Return the [X, Y] coordinate for the center point of the cell that contains the specified text.  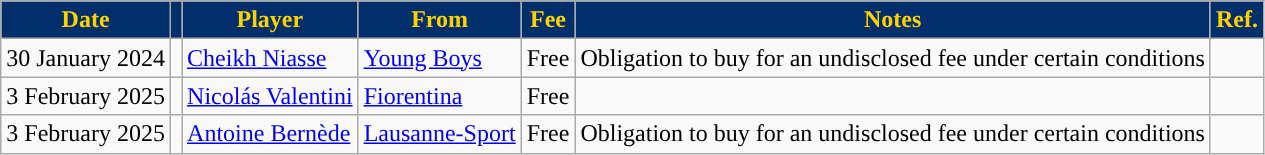
Notes [893, 20]
Ref. [1236, 20]
30 January 2024 [86, 58]
From [440, 20]
Lausanne-Sport [440, 134]
Fee [548, 20]
Date [86, 20]
Player [270, 20]
Young Boys [440, 58]
Fiorentina [440, 96]
Antoine Bernède [270, 134]
Nicolás Valentini [270, 96]
Cheikh Niasse [270, 58]
